Scan for the cell matching the given text and deliver its (X, Y) coordinate at center. 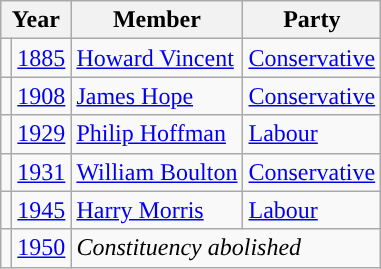
William Boulton (157, 172)
Member (157, 20)
1950 (42, 248)
James Hope (157, 96)
1885 (42, 58)
Philip Hoffman (157, 134)
1945 (42, 210)
1929 (42, 134)
Harry Morris (157, 210)
Howard Vincent (157, 58)
Constituency abolished (226, 248)
Party (312, 20)
1931 (42, 172)
Year (36, 20)
1908 (42, 96)
